Identify which cell holds the provided text, then report its (x, y) central coordinate. 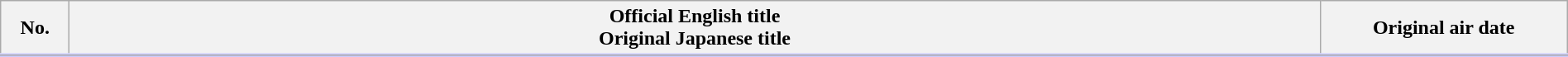
Official English titleOriginal Japanese title (695, 28)
Original air date (1444, 28)
No. (35, 28)
